Capture the cell that displays the provided text and extract its [x, y] central coordinate. 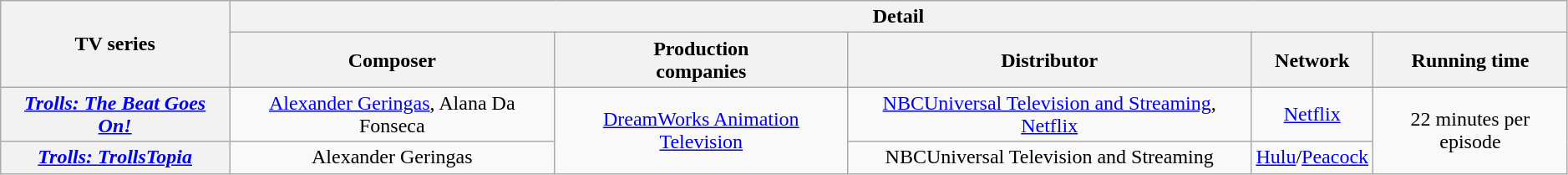
Hulu/Peacock [1312, 157]
Detail [899, 17]
Trolls: TrollsTopia [115, 157]
Productioncompanies [701, 60]
DreamWorks Animation Television [701, 131]
TV series [115, 44]
22 minutes per episode [1470, 131]
Alexander Geringas [393, 157]
Alexander Geringas, Alana Da Fonseca [393, 114]
Trolls: The Beat Goes On! [115, 114]
Distributor [1049, 60]
Composer [393, 60]
Network [1312, 60]
Netflix [1312, 114]
NBCUniversal Television and Streaming [1049, 157]
Running time [1470, 60]
NBCUniversal Television and Streaming, Netflix [1049, 114]
